Provide the [X, Y] coordinate of the cell's center where the given text is located.  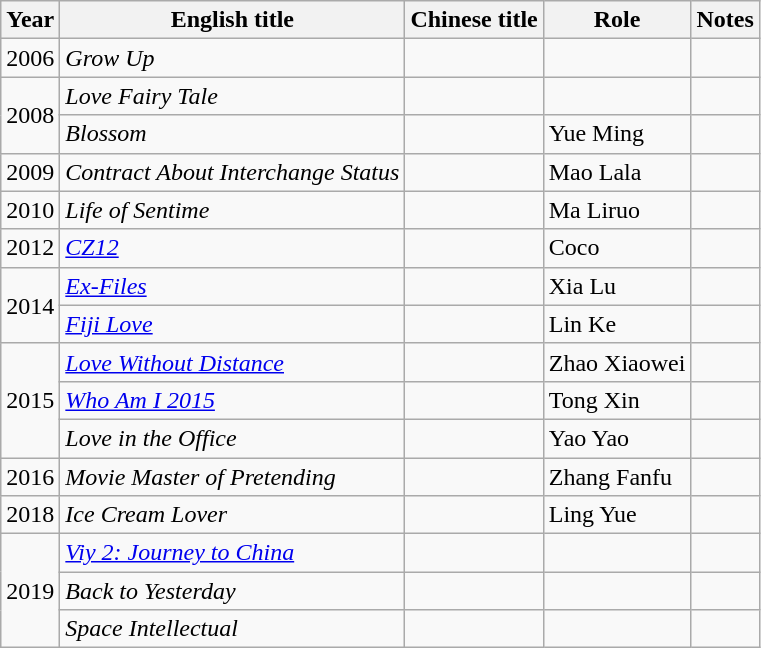
Lin Ke [617, 324]
Mao Lala [617, 172]
Yue Ming [617, 134]
Zhao Xiaowei [617, 362]
Fiji Love [232, 324]
Chinese title [474, 20]
2015 [30, 400]
2012 [30, 248]
Tong Xin [617, 400]
2019 [30, 591]
Viy 2: Journey to China [232, 553]
2008 [30, 115]
CZ12 [232, 248]
Ex-Files [232, 286]
Love in the Office [232, 438]
Ice Cream Lover [232, 515]
Back to Yesterday [232, 591]
2010 [30, 210]
Role [617, 20]
2018 [30, 515]
Grow Up [232, 58]
Yao Yao [617, 438]
2016 [30, 477]
2006 [30, 58]
Love Without Distance [232, 362]
Life of Sentime [232, 210]
Coco [617, 248]
Space Intellectual [232, 629]
Love Fairy Tale [232, 96]
2014 [30, 305]
Contract About Interchange Status [232, 172]
2009 [30, 172]
Xia Lu [617, 286]
Ma Liruo [617, 210]
Ling Yue [617, 515]
Notes [725, 20]
Blossom [232, 134]
Zhang Fanfu [617, 477]
English title [232, 20]
Year [30, 20]
Movie Master of Pretending [232, 477]
Who Am I 2015 [232, 400]
